Extract the (x, y) coordinate from the center of the cell holding the provided text.  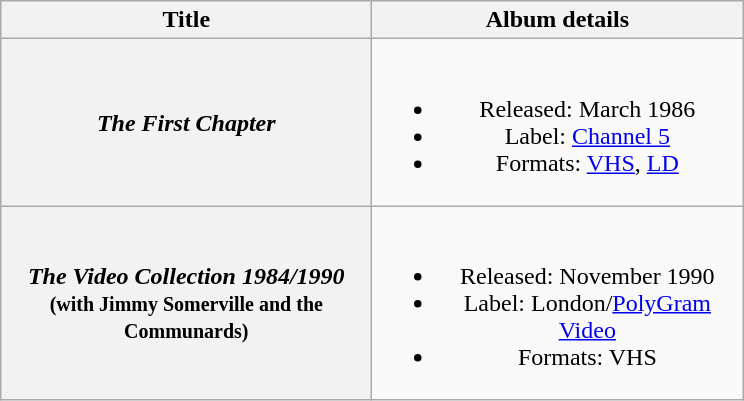
Title (186, 20)
Released: March 1986Label: Channel 5Formats: VHS, LD (558, 122)
Album details (558, 20)
The First Chapter (186, 122)
The Video Collection 1984/1990(with Jimmy Somerville and the Communards) (186, 303)
Released: November 1990Label: London/PolyGram VideoFormats: VHS (558, 303)
